From the cell containing the given text, extract its center point as (X, Y) coordinate. 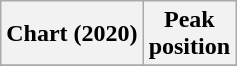
Peakposition (189, 34)
Chart (2020) (72, 34)
